Scan for the cell matching the given text and deliver its (x, y) coordinate at center. 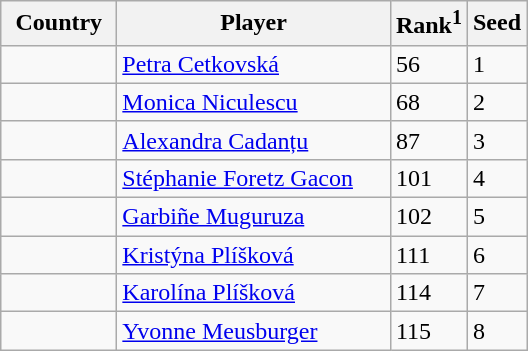
7 (496, 293)
56 (428, 64)
Rank1 (428, 24)
1 (496, 64)
Country (59, 24)
6 (496, 255)
8 (496, 331)
Player (254, 24)
Garbiñe Muguruza (254, 217)
Stéphanie Foretz Gacon (254, 178)
4 (496, 178)
115 (428, 331)
111 (428, 255)
Yvonne Meusburger (254, 331)
87 (428, 140)
Karolína Plíšková (254, 293)
5 (496, 217)
2 (496, 102)
3 (496, 140)
68 (428, 102)
Monica Niculescu (254, 102)
Alexandra Cadanțu (254, 140)
Seed (496, 24)
102 (428, 217)
101 (428, 178)
Petra Cetkovská (254, 64)
Kristýna Plíšková (254, 255)
114 (428, 293)
